Find where the given text appears and provide that cell's center as (x, y) coordinate. 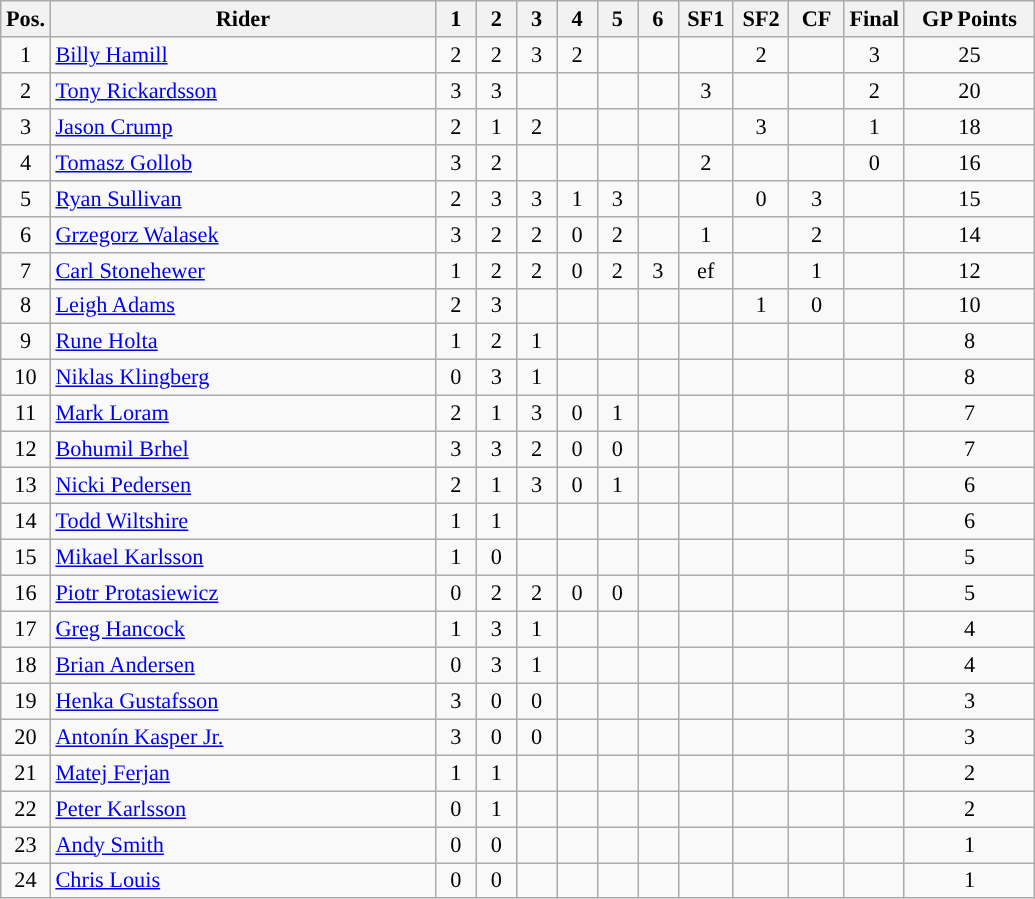
Jason Crump (242, 126)
Henka Gustafsson (242, 701)
24 (26, 880)
Rune Holta (242, 342)
Tony Rickardsson (242, 90)
Bohumil Brhel (242, 450)
Ryan Sullivan (242, 198)
22 (26, 809)
GP Points (969, 19)
Grzegorz Walasek (242, 234)
SF1 (706, 19)
21 (26, 773)
Pos. (26, 19)
Brian Andersen (242, 665)
Antonín Kasper Jr. (242, 737)
Peter Karlsson (242, 809)
ef (706, 270)
13 (26, 485)
Greg Hancock (242, 629)
Mark Loram (242, 414)
Mikael Karlsson (242, 557)
11 (26, 414)
23 (26, 844)
19 (26, 701)
Todd Wiltshire (242, 521)
Tomasz Gollob (242, 162)
25 (969, 55)
Carl Stonehewer (242, 270)
17 (26, 629)
CF (816, 19)
SF2 (760, 19)
Final (874, 19)
Nicki Pedersen (242, 485)
Leigh Adams (242, 306)
Rider (242, 19)
Chris Louis (242, 880)
Niklas Klingberg (242, 378)
Matej Ferjan (242, 773)
Andy Smith (242, 844)
9 (26, 342)
Piotr Protasiewicz (242, 593)
Billy Hamill (242, 55)
